Search for the cell housing the specified text and yield its (x, y) center coordinate. 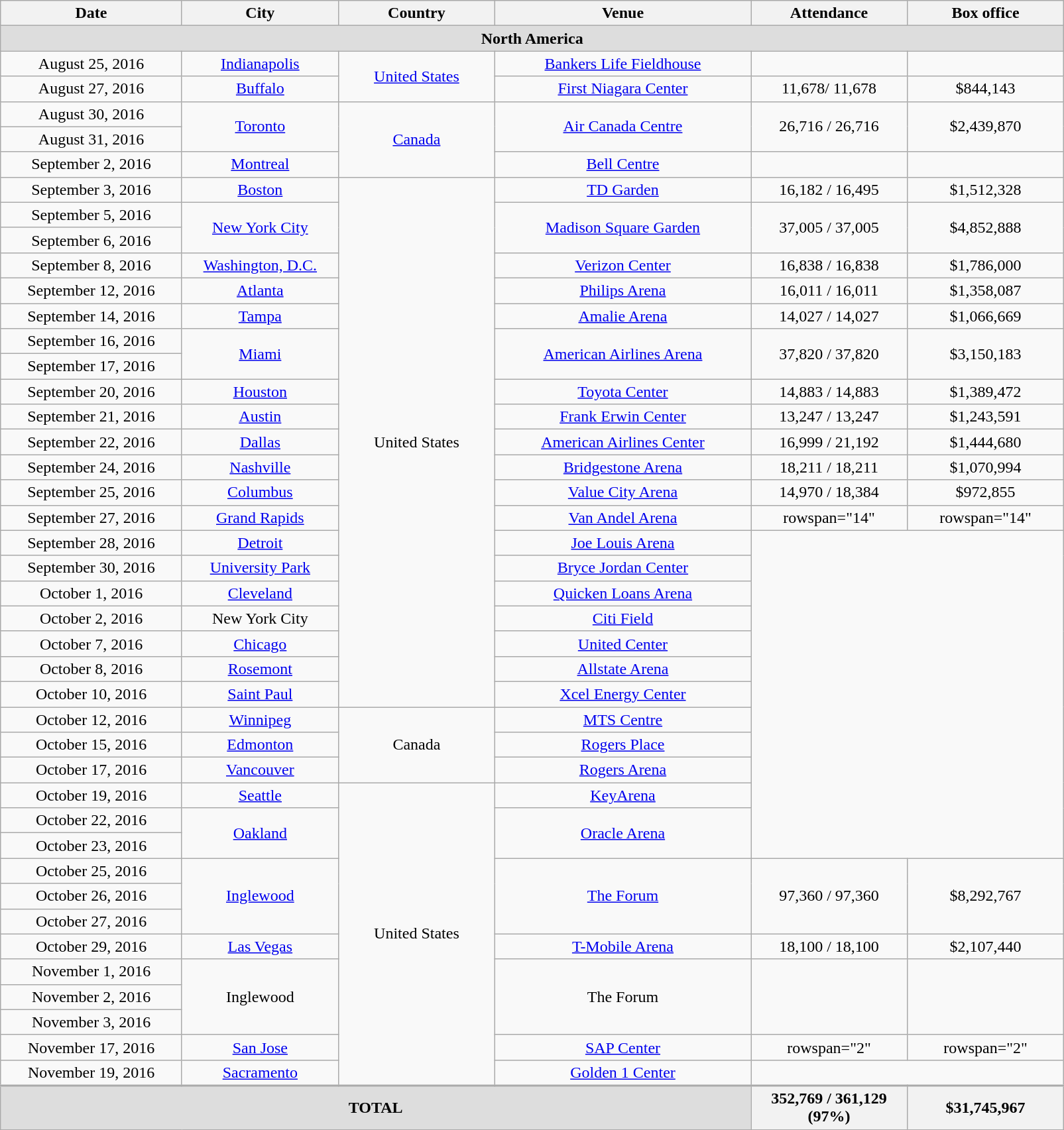
26,716 / 26,716 (829, 127)
Date (91, 13)
United Center (622, 644)
Bridgestone Arena (622, 467)
Seattle (260, 795)
16,838 / 16,838 (829, 265)
September 5, 2016 (91, 215)
$1,444,680 (986, 442)
October 17, 2016 (91, 770)
San Jose (260, 1047)
Dallas (260, 442)
September 30, 2016 (91, 568)
October 15, 2016 (91, 745)
October 2, 2016 (91, 618)
Box office (986, 13)
$1,512,328 (986, 190)
September 12, 2016 (91, 290)
MTS Centre (622, 719)
352,769 / 361,129 (97%) (829, 1107)
97,360 / 97,360 (829, 896)
Joe Louis Arena (622, 543)
Sacramento (260, 1072)
14,027 / 14,027 (829, 316)
September 8, 2016 (91, 265)
October 12, 2016 (91, 719)
North America (532, 38)
$844,143 (986, 89)
August 25, 2016 (91, 64)
October 7, 2016 (91, 644)
Bankers Life Fieldhouse (622, 64)
Verizon Center (622, 265)
Grand Rapids (260, 518)
Vancouver (260, 770)
Venue (622, 13)
Toyota Center (622, 392)
Houston (260, 392)
18,100 / 18,100 (829, 946)
16,999 / 21,192 (829, 442)
37,820 / 37,820 (829, 354)
September 2, 2016 (91, 164)
August 27, 2016 (91, 89)
October 25, 2016 (91, 871)
KeyArena (622, 795)
American Airlines Center (622, 442)
First Niagara Center (622, 89)
August 30, 2016 (91, 114)
Washington, D.C. (260, 265)
Bryce Jordan Center (622, 568)
Allstate Arena (622, 669)
TD Garden (622, 190)
September 14, 2016 (91, 316)
$3,150,183 (986, 354)
$1,358,087 (986, 290)
Madison Square Garden (622, 227)
Golden 1 Center (622, 1072)
Amalie Arena (622, 316)
Montreal (260, 164)
Detroit (260, 543)
Toronto (260, 127)
September 22, 2016 (91, 442)
Buffalo (260, 89)
Indianapolis (260, 64)
$4,852,888 (986, 227)
Rogers Place (622, 745)
September 24, 2016 (91, 467)
November 3, 2016 (91, 1022)
$1,786,000 (986, 265)
October 19, 2016 (91, 795)
Oakland (260, 833)
September 6, 2016 (91, 240)
Philips Arena (622, 290)
October 26, 2016 (91, 896)
16,011 / 16,011 (829, 290)
14,883 / 14,883 (829, 392)
$8,292,767 (986, 896)
October 1, 2016 (91, 593)
September 20, 2016 (91, 392)
18,211 / 18,211 (829, 467)
SAP Center (622, 1047)
$2,439,870 (986, 127)
September 27, 2016 (91, 518)
Bell Centre (622, 164)
October 10, 2016 (91, 694)
$1,389,472 (986, 392)
Value City Arena (622, 492)
Miami (260, 354)
Tampa (260, 316)
Nashville (260, 467)
16,182 / 16,495 (829, 190)
September 3, 2016 (91, 190)
Van Andel Arena (622, 518)
Country (416, 13)
$1,066,669 (986, 316)
Cleveland (260, 593)
Columbus (260, 492)
September 25, 2016 (91, 492)
Las Vegas (260, 946)
October 22, 2016 (91, 820)
$972,855 (986, 492)
November 1, 2016 (91, 972)
Boston (260, 190)
T-Mobile Arena (622, 946)
$2,107,440 (986, 946)
September 17, 2016 (91, 367)
Frank Erwin Center (622, 417)
11,678/ 11,678 (829, 89)
13,247 / 13,247 (829, 417)
November 17, 2016 (91, 1047)
Oracle Arena (622, 833)
September 28, 2016 (91, 543)
October 23, 2016 (91, 846)
$31,745,967 (986, 1107)
$1,243,591 (986, 417)
$1,070,994 (986, 467)
Rogers Arena (622, 770)
Saint Paul (260, 694)
City (260, 13)
Chicago (260, 644)
October 29, 2016 (91, 946)
Xcel Energy Center (622, 694)
Austin (260, 417)
American Airlines Arena (622, 354)
October 8, 2016 (91, 669)
Edmonton (260, 745)
Rosemont (260, 669)
November 19, 2016 (91, 1072)
August 31, 2016 (91, 139)
TOTAL (376, 1107)
37,005 / 37,005 (829, 227)
Air Canada Centre (622, 127)
November 2, 2016 (91, 997)
October 27, 2016 (91, 921)
Attendance (829, 13)
Atlanta (260, 290)
14,970 / 18,384 (829, 492)
University Park (260, 568)
Quicken Loans Arena (622, 593)
Winnipeg (260, 719)
September 16, 2016 (91, 341)
September 21, 2016 (91, 417)
Citi Field (622, 618)
